Locate the cell with the specified text and output its [x, y] center coordinate. 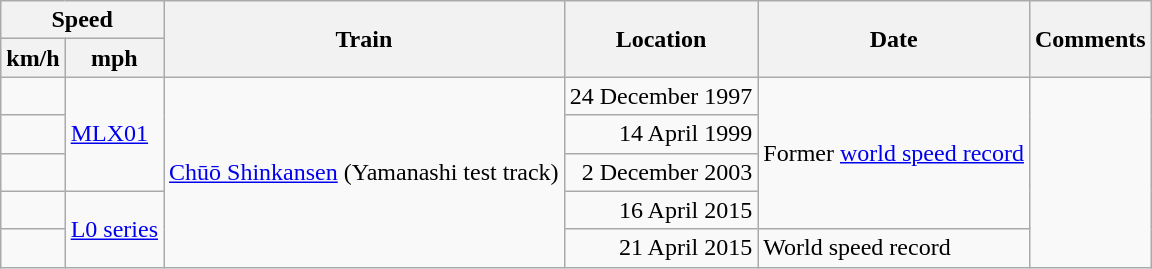
World speed record [894, 248]
Train [364, 39]
24 December 1997 [661, 96]
Comments [1090, 39]
Speed [82, 20]
km/h [33, 58]
Location [661, 39]
L0 series [114, 229]
16 April 2015 [661, 210]
Date [894, 39]
MLX01 [114, 134]
Former world speed record [894, 153]
21 April 2015 [661, 248]
mph [114, 58]
Chūō Shinkansen (Yamanashi test track) [364, 172]
2 December 2003 [661, 172]
14 April 1999 [661, 134]
